Extract the [X, Y] coordinate from the center of the cell holding the provided text.  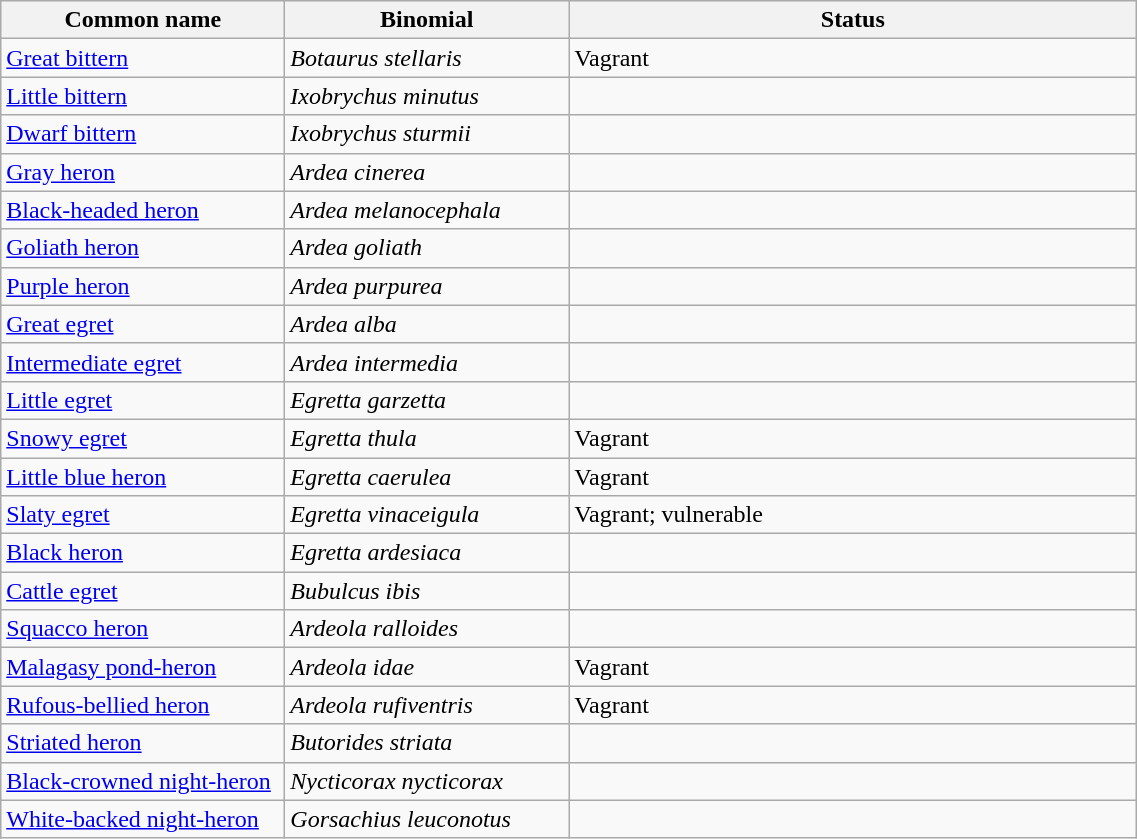
Black-headed heron [143, 210]
Bubulcus ibis [427, 591]
Striated heron [143, 743]
Malagasy pond-heron [143, 667]
Egretta caerulea [427, 477]
Ardea purpurea [427, 286]
Egretta ardesiaca [427, 553]
Ardeola idae [427, 667]
Common name [143, 20]
Egretta vinaceigula [427, 515]
Ardea intermedia [427, 362]
Dwarf bittern [143, 134]
Black-crowned night-heron [143, 781]
Egretta thula [427, 438]
Little blue heron [143, 477]
Goliath heron [143, 248]
Botaurus stellaris [427, 58]
Ardeola ralloides [427, 629]
Binomial [427, 20]
Vagrant; vulnerable [853, 515]
Rufous-bellied heron [143, 705]
Gray heron [143, 172]
Black heron [143, 553]
Snowy egret [143, 438]
Ixobrychus minutus [427, 96]
Great bittern [143, 58]
Purple heron [143, 286]
Cattle egret [143, 591]
Ardea goliath [427, 248]
Ardea melanocephala [427, 210]
Squacco heron [143, 629]
Butorides striata [427, 743]
Nycticorax nycticorax [427, 781]
Ardea cinerea [427, 172]
Little egret [143, 400]
Status [853, 20]
Ardeola rufiventris [427, 705]
Gorsachius leuconotus [427, 819]
Egretta garzetta [427, 400]
Intermediate egret [143, 362]
Ixobrychus sturmii [427, 134]
Little bittern [143, 96]
Slaty egret [143, 515]
Ardea alba [427, 324]
White-backed night-heron [143, 819]
Great egret [143, 324]
